Search for the cell housing the specified text and yield its (X, Y) center coordinate. 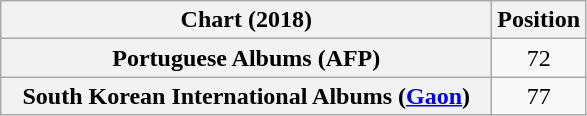
72 (539, 58)
77 (539, 96)
Chart (2018) (246, 20)
South Korean International Albums (Gaon) (246, 96)
Portuguese Albums (AFP) (246, 58)
Position (539, 20)
